Identify which cell holds the provided text, then report its (x, y) central coordinate. 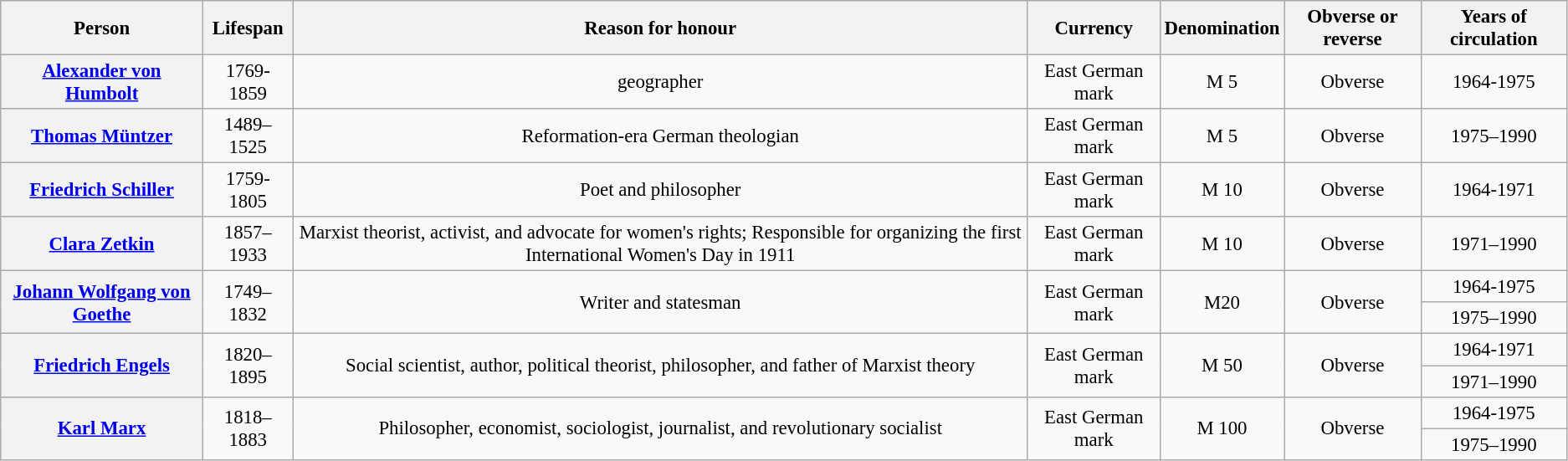
Social scientist, author, political theorist, philosopher, and father of Marxist theory (660, 365)
M20 (1222, 303)
Karl Marx (102, 428)
Obverse or reverse (1352, 28)
Friedrich Engels (102, 365)
Currency (1094, 28)
1759-1805 (248, 191)
1857–1933 (248, 244)
Lifespan (248, 28)
1489–1525 (248, 136)
geographer (660, 82)
Person (102, 28)
Years of circulation (1494, 28)
Clara Zetkin (102, 244)
Denomination (1222, 28)
Reason for honour (660, 28)
Friedrich Schiller (102, 191)
1769-1859 (248, 82)
M 100 (1222, 428)
Alexander von Humbolt (102, 82)
Writer and statesman (660, 303)
Johann Wolfgang von Goethe (102, 303)
Reformation-era German theologian (660, 136)
Philosopher, economist, sociologist, journalist, and revolutionary socialist (660, 428)
1818–1883 (248, 428)
1820–1895 (248, 365)
M 50 (1222, 365)
Poet and philosopher (660, 191)
1749–1832 (248, 303)
Marxist theorist, activist, and advocate for women's rights; Responsible for organizing the first International Women's Day in 1911 (660, 244)
Thomas Müntzer (102, 136)
